Output the (x, y) coordinate of the center of the cell containing the given text.  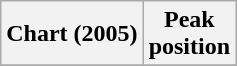
Peakposition (189, 34)
Chart (2005) (72, 34)
